For the text-containing cell, return its midpoint in (X, Y) coordinate format. 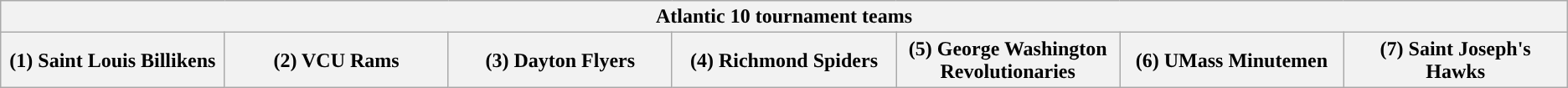
(6) UMass Minutemen (1231, 60)
(1) Saint Louis Billikens (112, 60)
(5) George Washington Revolutionaries (1008, 60)
(4) Richmond Spiders (784, 60)
(3) Dayton Flyers (560, 60)
(7) Saint Joseph's Hawks (1456, 60)
Atlantic 10 tournament teams (784, 17)
(2) VCU Rams (337, 60)
